From the cell containing the given text, extract its center point as (X, Y) coordinate. 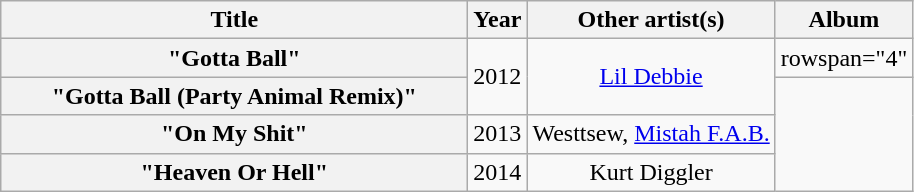
Album (844, 20)
Other artist(s) (651, 20)
Title (234, 20)
"Gotta Ball" (234, 58)
2013 (498, 134)
2012 (498, 77)
"On My Shit" (234, 134)
Westtsew, Mistah F.A.B. (651, 134)
2014 (498, 172)
Kurt Diggler (651, 172)
"Gotta Ball (Party Animal Remix)" (234, 96)
rowspan="4" (844, 58)
Year (498, 20)
"Heaven Or Hell" (234, 172)
Lil Debbie (651, 77)
